Extract the (X, Y) coordinate from the center of the cell holding the provided text.  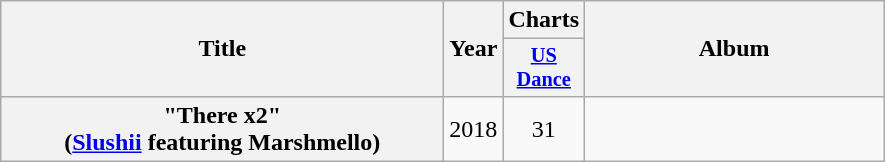
US Dance (544, 68)
"There x2"(Slushii featuring Marshmello) (222, 128)
Album (734, 49)
Year (474, 49)
2018 (474, 128)
Charts (544, 20)
Title (222, 49)
31 (544, 128)
